Identify which cell holds the provided text, then report its (X, Y) central coordinate. 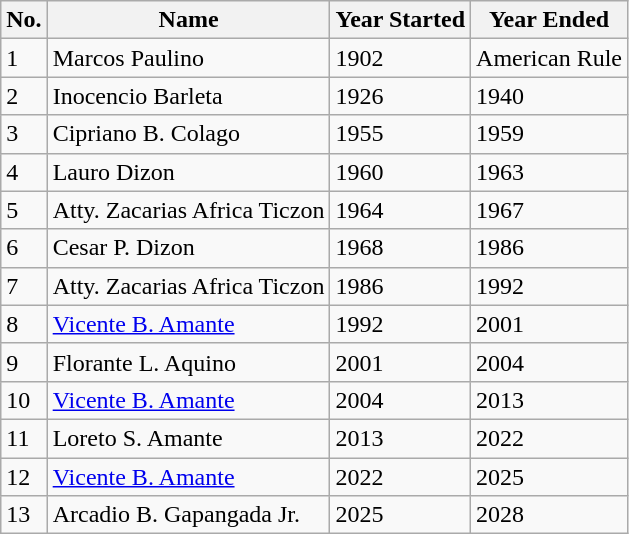
7 (24, 286)
Cesar P. Dizon (188, 248)
1960 (400, 172)
No. (24, 20)
Arcadio B. Gapangada Jr. (188, 515)
1964 (400, 210)
4 (24, 172)
1 (24, 58)
2028 (550, 515)
Name (188, 20)
1926 (400, 96)
2 (24, 96)
9 (24, 362)
Inocencio Barleta (188, 96)
1902 (400, 58)
12 (24, 477)
10 (24, 400)
1967 (550, 210)
Lauro Dizon (188, 172)
Year Started (400, 20)
8 (24, 324)
3 (24, 134)
American Rule (550, 58)
1968 (400, 248)
13 (24, 515)
1940 (550, 96)
6 (24, 248)
Year Ended (550, 20)
1955 (400, 134)
1959 (550, 134)
5 (24, 210)
1963 (550, 172)
11 (24, 438)
Cipriano B. Colago (188, 134)
Florante L. Aquino (188, 362)
Loreto S. Amante (188, 438)
Marcos Paulino (188, 58)
